From the cell containing the given text, extract its center point as (X, Y) coordinate. 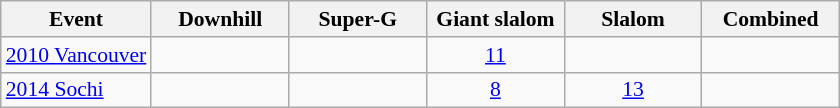
Giant slalom (496, 19)
Super-G (358, 19)
Event (76, 19)
2014 Sochi (76, 90)
Downhill (220, 19)
13 (633, 90)
8 (496, 90)
2010 Vancouver (76, 55)
11 (496, 55)
Slalom (633, 19)
Combined (771, 19)
